Determine the (x, y) coordinate at the center of the cell enclosing the given text.  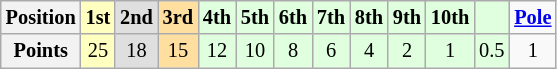
18 (136, 51)
4th (217, 17)
10 (255, 51)
Position (41, 17)
5th (255, 17)
Pole (532, 17)
3rd (178, 17)
2nd (136, 17)
1st (98, 17)
0.5 (492, 51)
25 (98, 51)
Points (41, 51)
15 (178, 51)
7th (331, 17)
10th (450, 17)
8th (369, 17)
6 (331, 51)
9th (407, 17)
4 (369, 51)
8 (293, 51)
2 (407, 51)
12 (217, 51)
6th (293, 17)
